Detect which cell encompasses the target text, then output its [x, y] center coordinate. 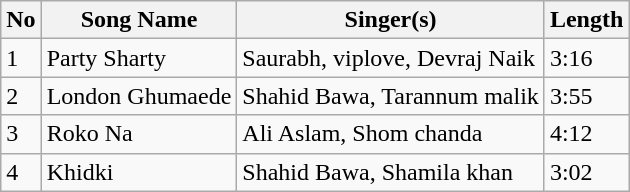
3:02 [586, 172]
Ali Aslam, Shom chanda [391, 134]
Khidki [139, 172]
3:55 [586, 96]
Saurabh, viplove, Devraj Naik [391, 58]
Party Sharty [139, 58]
2 [21, 96]
3 [21, 134]
1 [21, 58]
Shahid Bawa, Shamila khan [391, 172]
London Ghumaede [139, 96]
Singer(s) [391, 20]
4 [21, 172]
Song Name [139, 20]
Shahid Bawa, Tarannum malik [391, 96]
Roko Na [139, 134]
3:16 [586, 58]
Length [586, 20]
No [21, 20]
4:12 [586, 134]
